Identify which cell holds the provided text, then report its [x, y] central coordinate. 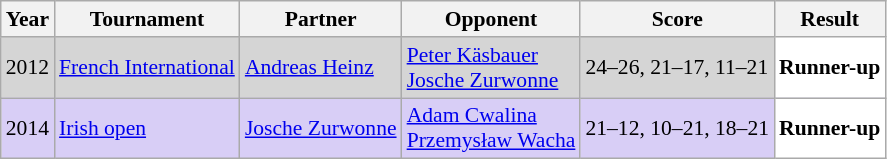
24–26, 21–17, 11–21 [677, 68]
Partner [321, 19]
2012 [28, 68]
Result [830, 19]
21–12, 10–21, 18–21 [677, 128]
French International [147, 68]
Year [28, 19]
Josche Zurwonne [321, 128]
Andreas Heinz [321, 68]
Adam Cwalina Przemysław Wacha [492, 128]
Opponent [492, 19]
Peter Käsbauer Josche Zurwonne [492, 68]
Tournament [147, 19]
Score [677, 19]
Irish open [147, 128]
2014 [28, 128]
